Search for the cell housing the specified text and yield its [X, Y] center coordinate. 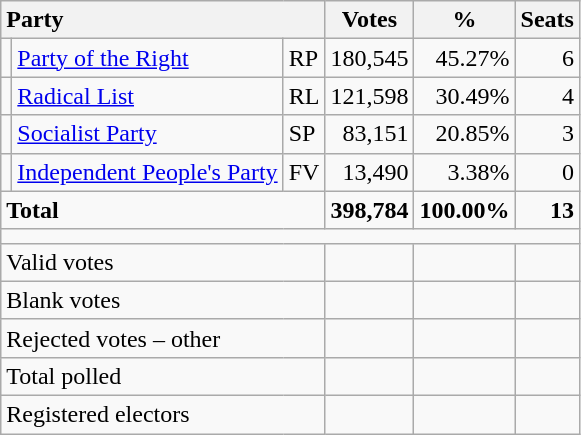
Rejected votes – other [163, 338]
0 [547, 172]
Votes [370, 20]
RP [304, 58]
30.49% [464, 96]
Independent People's Party [148, 172]
13,490 [370, 172]
FV [304, 172]
Total [163, 210]
Total polled [163, 376]
Party of the Right [148, 58]
% [464, 20]
20.85% [464, 134]
13 [547, 210]
Party [163, 20]
83,151 [370, 134]
SP [304, 134]
3.38% [464, 172]
4 [547, 96]
121,598 [370, 96]
Registered electors [163, 414]
Radical List [148, 96]
100.00% [464, 210]
Valid votes [163, 262]
Socialist Party [148, 134]
180,545 [370, 58]
RL [304, 96]
45.27% [464, 58]
3 [547, 134]
Seats [547, 20]
Blank votes [163, 300]
6 [547, 58]
398,784 [370, 210]
